Return (X, Y) of the center of cell containing provided text 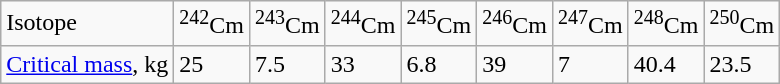
242Cm (212, 24)
Critical mass, kg (88, 64)
40.4 (666, 64)
247Cm (591, 24)
246Cm (515, 24)
245Cm (439, 24)
7.5 (288, 64)
39 (515, 64)
33 (363, 64)
Isotope (88, 24)
7 (591, 64)
23.5 (742, 64)
248Cm (666, 24)
243Cm (288, 24)
25 (212, 64)
6.8 (439, 64)
244Cm (363, 24)
250Cm (742, 24)
